Provide the (x, y) coordinate of the cell's center where the given text is located.  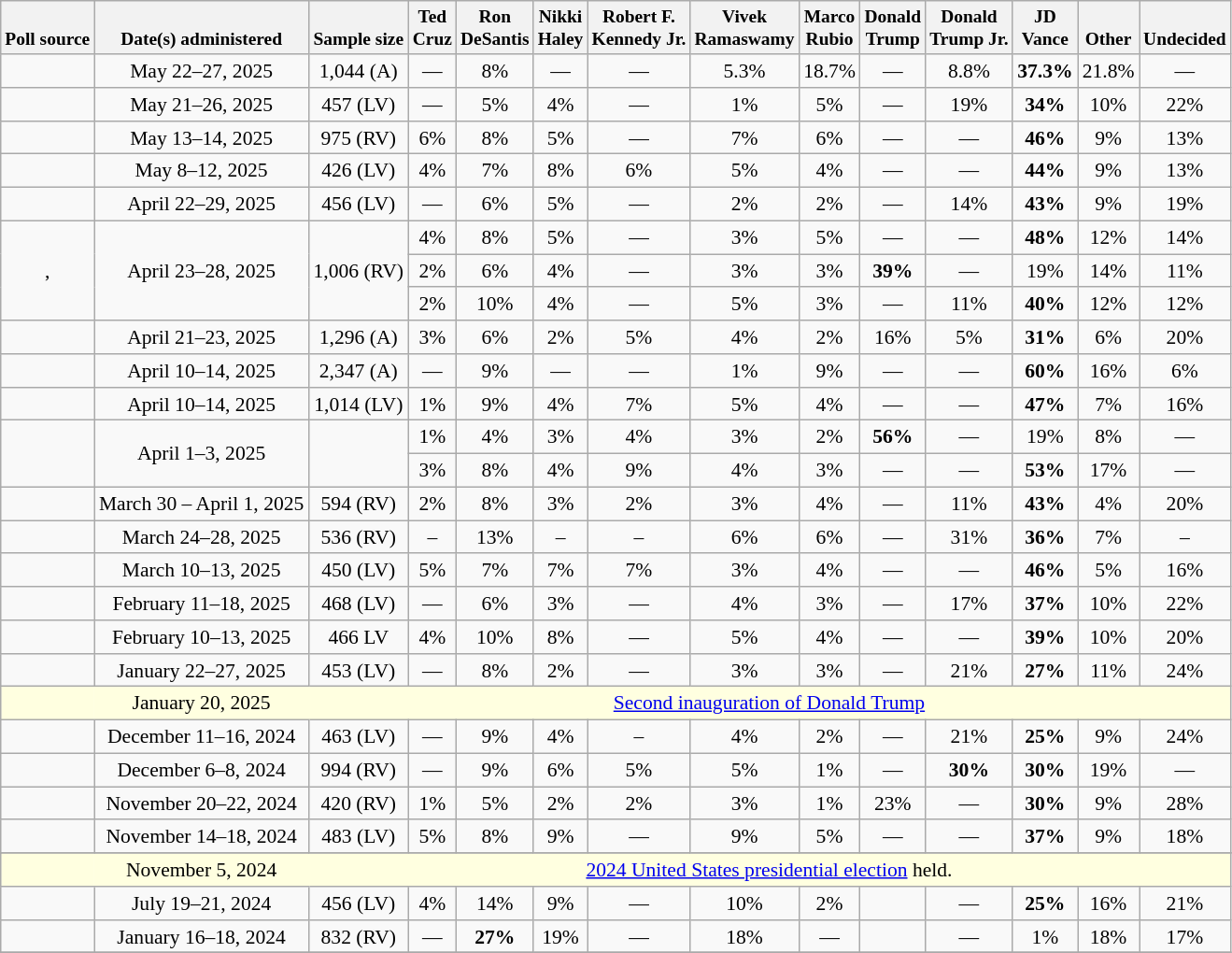
March 30 – April 1, 2025 (202, 505)
1,296 (A) (359, 337)
December 11–16, 2024 (202, 737)
420 (RV) (359, 804)
1,014 (LV) (359, 405)
MarcoRubio (829, 28)
2024 United States presidential election held. (770, 870)
60% (1044, 371)
994 (RV) (359, 770)
November 20–22, 2024 (202, 804)
March 10–13, 2025 (202, 571)
21.8% (1109, 71)
December 6–8, 2024 (202, 770)
January 20, 2025 (202, 704)
January 22–27, 2025 (202, 671)
457 (LV) (359, 105)
18% (1185, 837)
1,006 (RV) (359, 271)
450 (LV) (359, 571)
February 11–18, 2025 (202, 604)
468 (LV) (359, 604)
April 1–3, 2025 (202, 454)
23% (893, 804)
November 14–18, 2024 (202, 837)
May 22–27, 2025 (202, 71)
May 13–14, 2025 (202, 138)
DonaldTrump Jr. (970, 28)
Sample size (359, 28)
Second inauguration of Donald Trump (770, 704)
47% (1044, 405)
April 23–28, 2025 (202, 271)
44% (1044, 171)
Robert F.Kennedy Jr. (639, 28)
April 21–23, 2025 (202, 337)
453 (LV) (359, 671)
37.3% (1044, 71)
594 (RV) (359, 505)
Undecided (1185, 28)
May 21–26, 2025 (202, 105)
28% (1185, 804)
Poll source (48, 28)
May 8–12, 2025 (202, 171)
463 (LV) (359, 737)
53% (1044, 471)
483 (LV) (359, 837)
8.8% (970, 71)
2,347 (A) (359, 371)
34% (1044, 105)
1,044 (A) (359, 71)
March 24–28, 2025 (202, 537)
, (48, 271)
56% (893, 437)
466 LV (359, 637)
18.7% (829, 71)
NikkiHaley (560, 28)
RonDeSantis (495, 28)
40% (1044, 305)
426 (LV) (359, 171)
Other (1109, 28)
TedCruz (432, 28)
36% (1044, 537)
November 5, 2024 (202, 870)
April 22–29, 2025 (202, 205)
5.3% (744, 71)
February 10–13, 2025 (202, 637)
536 (RV) (359, 537)
975 (RV) (359, 138)
27% (1044, 671)
Date(s) administered (202, 28)
July 19–21, 2024 (202, 903)
JDVance (1044, 28)
DonaldTrump (893, 28)
48% (1044, 237)
VivekRamaswamy (744, 28)
